Scan for the cell matching the given text and deliver its [X, Y] coordinate at center. 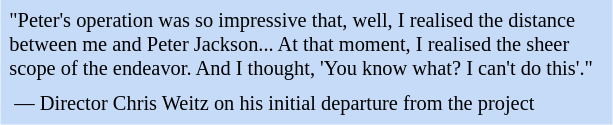
— Director Chris Weitz on his initial departure from the project [306, 104]
